From the cell containing the given text, extract its center point as [X, Y] coordinate. 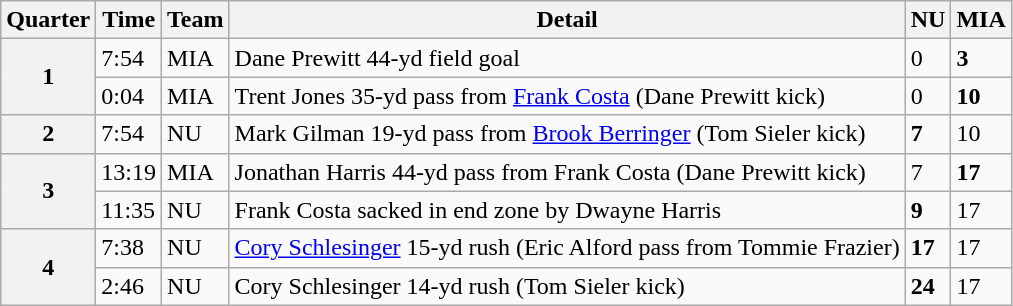
Jonathan Harris 44-yd pass from Frank Costa (Dane Prewitt kick) [567, 172]
9 [928, 210]
Quarter [48, 20]
2 [48, 134]
11:35 [129, 210]
24 [928, 286]
Cory Schlesinger 14-yd rush (Tom Sieler kick) [567, 286]
0:04 [129, 96]
Mark Gilman 19-yd pass from Brook Berringer (Tom Sieler kick) [567, 134]
1 [48, 77]
Time [129, 20]
Detail [567, 20]
Trent Jones 35-yd pass from Frank Costa (Dane Prewitt kick) [567, 96]
Cory Schlesinger 15-yd rush (Eric Alford pass from Tommie Frazier) [567, 248]
2:46 [129, 286]
13:19 [129, 172]
4 [48, 267]
Frank Costa sacked in end zone by Dwayne Harris [567, 210]
Dane Prewitt 44-yd field goal [567, 58]
7:38 [129, 248]
Team [196, 20]
